Capture the cell that displays the provided text and extract its (x, y) central coordinate. 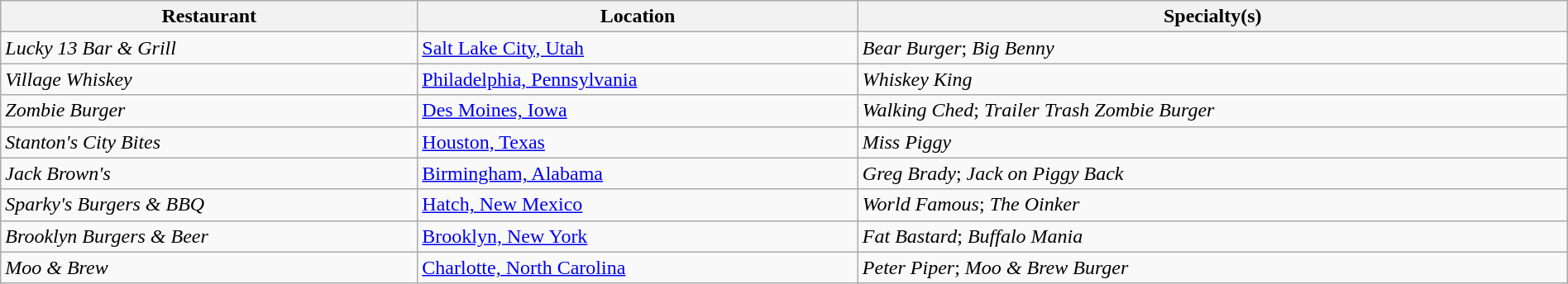
Peter Piper; Moo & Brew Burger (1212, 267)
Specialty(s) (1212, 17)
Brooklyn, New York (638, 236)
Brooklyn Burgers & Beer (209, 236)
Zombie Burger (209, 111)
World Famous; The Oinker (1212, 205)
Walking Ched; Trailer Trash Zombie Burger (1212, 111)
Salt Lake City, Utah (638, 48)
Village Whiskey (209, 79)
Houston, Texas (638, 142)
Whiskey King (1212, 79)
Charlotte, North Carolina (638, 267)
Moo & Brew (209, 267)
Jack Brown's (209, 173)
Restaurant (209, 17)
Sparky's Burgers & BBQ (209, 205)
Des Moines, Iowa (638, 111)
Location (638, 17)
Greg Brady; Jack on Piggy Back (1212, 173)
Hatch, New Mexico (638, 205)
Birmingham, Alabama (638, 173)
Bear Burger; Big Benny (1212, 48)
Lucky 13 Bar & Grill (209, 48)
Philadelphia, Pennsylvania (638, 79)
Fat Bastard; Buffalo Mania (1212, 236)
Miss Piggy (1212, 142)
Stanton's City Bites (209, 142)
